Extract the [X, Y] coordinate from the center of the cell holding the provided text.  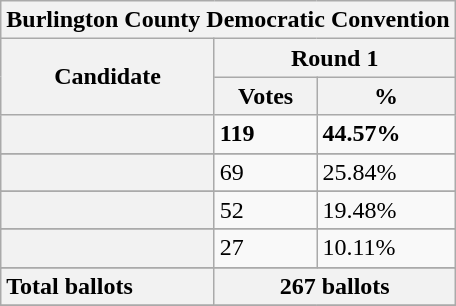
25.84% [386, 172]
44.57% [386, 134]
Round 1 [334, 58]
267 ballots [334, 286]
Burlington County Democratic Convention [228, 20]
52 [266, 210]
19.48% [386, 210]
69 [266, 172]
Candidate [108, 77]
Total ballots [108, 286]
Votes [266, 96]
10.11% [386, 248]
119 [266, 134]
% [386, 96]
27 [266, 248]
